Scan for the cell matching the given text and deliver its (X, Y) coordinate at center. 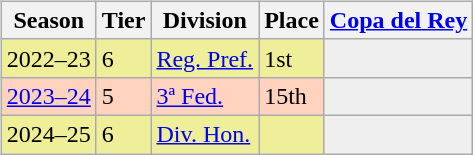
Div. Hon. (205, 134)
Copa del Rey (398, 20)
2024–25 (48, 134)
15th (292, 96)
Season (48, 20)
5 (124, 96)
Tier (124, 20)
2023–24 (48, 96)
1st (292, 58)
2022–23 (48, 58)
Reg. Pref. (205, 58)
Division (205, 20)
Place (292, 20)
3ª Fed. (205, 96)
